Locate the cell with the specified text and output its (X, Y) center coordinate. 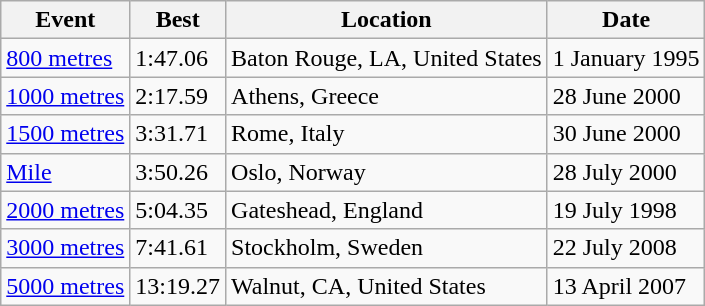
Gateshead, England (387, 210)
13:19.27 (178, 286)
Rome, Italy (387, 134)
1000 metres (66, 96)
13 April 2007 (626, 286)
3:50.26 (178, 172)
Mile (66, 172)
2000 metres (66, 210)
5000 metres (66, 286)
Event (66, 20)
800 metres (66, 58)
1 January 1995 (626, 58)
Stockholm, Sweden (387, 248)
30 June 2000 (626, 134)
3:31.71 (178, 134)
3000 metres (66, 248)
Walnut, CA, United States (387, 286)
5:04.35 (178, 210)
28 June 2000 (626, 96)
2:17.59 (178, 96)
19 July 1998 (626, 210)
7:41.61 (178, 248)
28 July 2000 (626, 172)
1500 metres (66, 134)
Best (178, 20)
22 July 2008 (626, 248)
Location (387, 20)
Baton Rouge, LA, United States (387, 58)
Oslo, Norway (387, 172)
Athens, Greece (387, 96)
Date (626, 20)
1:47.06 (178, 58)
